Extract the (X, Y) coordinate from the center of the cell holding the provided text.  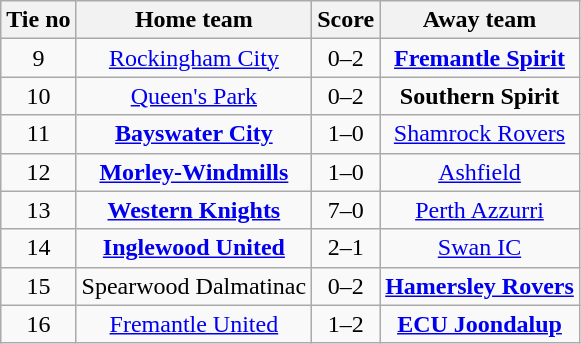
Score (346, 20)
Tie no (38, 20)
2–1 (346, 248)
Home team (194, 20)
Morley-Windmills (194, 172)
Perth Azzurri (480, 210)
9 (38, 58)
ECU Joondalup (480, 324)
Southern Spirit (480, 96)
Fremantle United (194, 324)
Away team (480, 20)
15 (38, 286)
7–0 (346, 210)
11 (38, 134)
Fremantle Spirit (480, 58)
Shamrock Rovers (480, 134)
Inglewood United (194, 248)
13 (38, 210)
1–2 (346, 324)
Rockingham City (194, 58)
Queen's Park (194, 96)
Hamersley Rovers (480, 286)
Swan IC (480, 248)
Ashfield (480, 172)
Bayswater City (194, 134)
16 (38, 324)
10 (38, 96)
Western Knights (194, 210)
14 (38, 248)
12 (38, 172)
Spearwood Dalmatinac (194, 286)
